From the cell containing the given text, extract its center point as (x, y) coordinate. 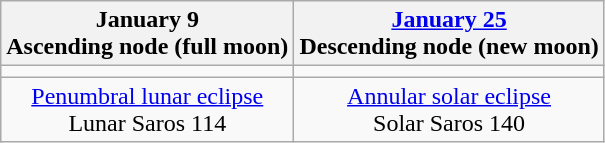
January 25Descending node (new moon) (449, 34)
January 9Ascending node (full moon) (148, 34)
Penumbral lunar eclipseLunar Saros 114 (148, 110)
Annular solar eclipseSolar Saros 140 (449, 110)
